Output the [X, Y] coordinate of the center of the cell containing the given text.  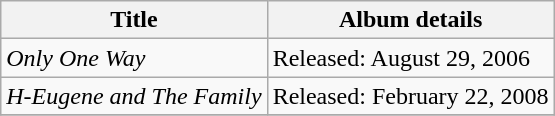
Title [134, 20]
Released: February 22, 2008 [410, 96]
Album details [410, 20]
Only One Way [134, 58]
Released: August 29, 2006 [410, 58]
H-Eugene and The Family [134, 96]
